Return the [x, y] coordinate for the center point of the cell that contains the specified text.  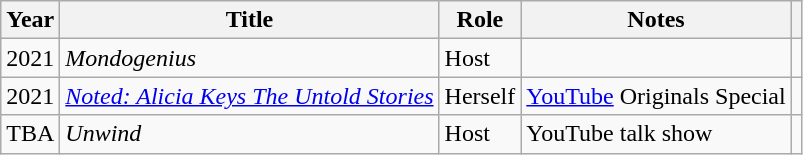
Notes [656, 20]
YouTube Originals Special [656, 96]
TBA [30, 134]
Title [250, 20]
Herself [480, 96]
Unwind [250, 134]
Noted: Alicia Keys The Untold Stories [250, 96]
Year [30, 20]
Mondogenius [250, 58]
YouTube talk show [656, 134]
Role [480, 20]
